For the text-containing cell, return its midpoint in (X, Y) coordinate format. 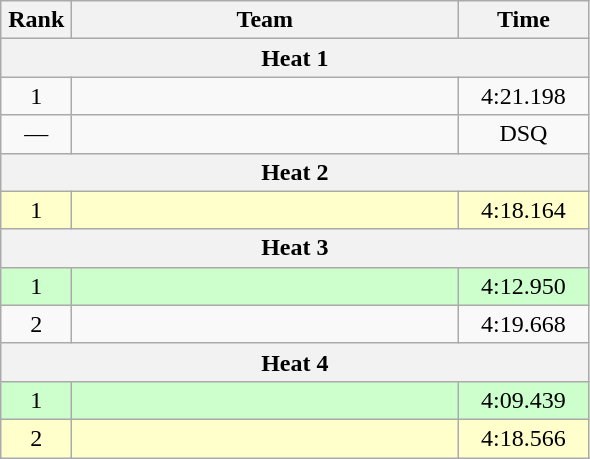
4:09.439 (524, 400)
4:12.950 (524, 286)
Heat 2 (295, 172)
— (36, 134)
DSQ (524, 134)
Heat 4 (295, 362)
Rank (36, 20)
4:21.198 (524, 96)
Heat 3 (295, 248)
Team (265, 20)
Heat 1 (295, 58)
4:19.668 (524, 324)
4:18.164 (524, 210)
4:18.566 (524, 438)
Time (524, 20)
